Determine the (X, Y) coordinate at the center of the cell enclosing the given text.  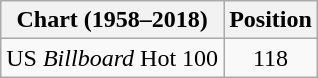
118 (271, 58)
Chart (1958–2018) (112, 20)
US Billboard Hot 100 (112, 58)
Position (271, 20)
